Return [x, y] of the center of cell containing provided text 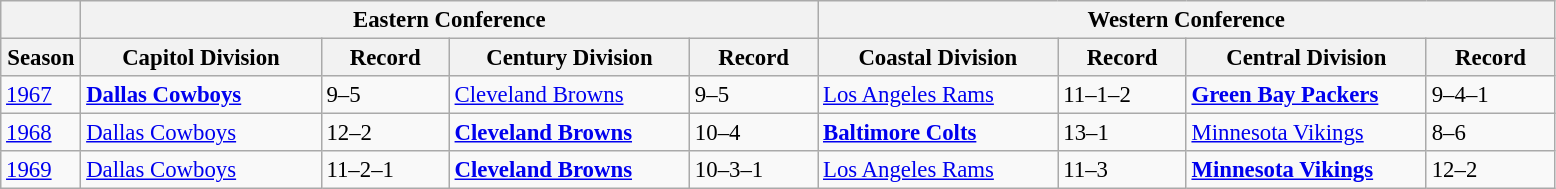
11–3 [1122, 170]
1967 [41, 95]
Green Bay Packers [1306, 95]
8–6 [1490, 133]
Capitol Division [201, 58]
Central Division [1306, 58]
Western Conference [1186, 20]
13–1 [1122, 133]
11–2–1 [385, 170]
10–3–1 [754, 170]
9–4–1 [1490, 95]
1968 [41, 133]
Season [41, 58]
Century Division [569, 58]
10–4 [754, 133]
Coastal Division [938, 58]
Baltimore Colts [938, 133]
Eastern Conference [450, 20]
11–1–2 [1122, 95]
1969 [41, 170]
